Scan for the cell matching the given text and deliver its [X, Y] coordinate at center. 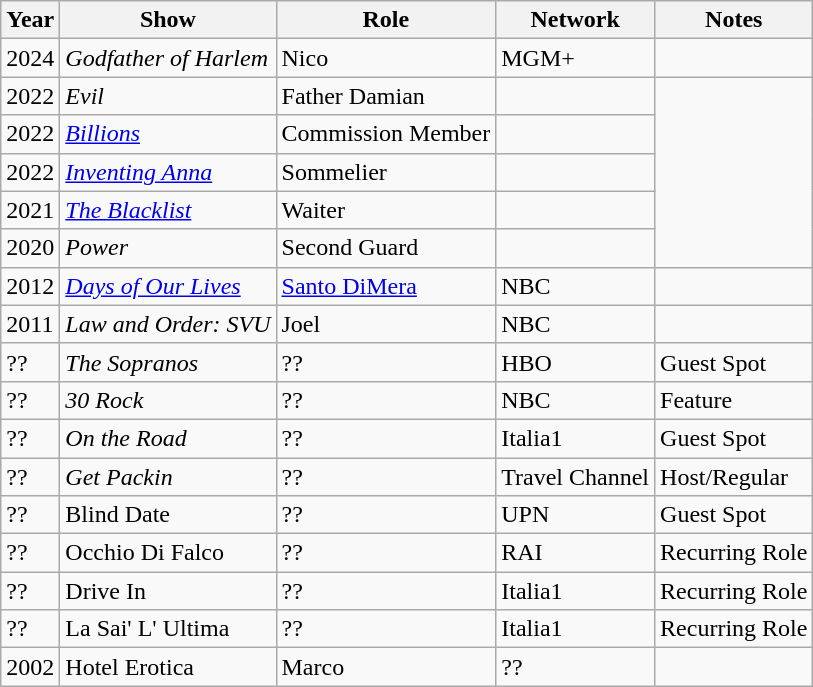
Host/Regular [734, 477]
Godfather of Harlem [168, 58]
Billions [168, 134]
Network [576, 20]
Role [386, 20]
Sommelier [386, 172]
Get Packin [168, 477]
The Blacklist [168, 210]
Blind Date [168, 515]
Notes [734, 20]
The Sopranos [168, 362]
2002 [30, 667]
On the Road [168, 438]
Occhio Di Falco [168, 553]
Nico [386, 58]
Power [168, 248]
Second Guard [386, 248]
Days of Our Lives [168, 286]
Santo DiMera [386, 286]
30 Rock [168, 400]
RAI [576, 553]
Waiter [386, 210]
Joel [386, 324]
Evil [168, 96]
Father Damian [386, 96]
Travel Channel [576, 477]
Commission Member [386, 134]
UPN [576, 515]
La Sai' L' Ultima [168, 629]
Law and Order: SVU [168, 324]
Inventing Anna [168, 172]
2011 [30, 324]
2024 [30, 58]
2020 [30, 248]
HBO [576, 362]
2012 [30, 286]
Feature [734, 400]
Year [30, 20]
2021 [30, 210]
Marco [386, 667]
MGM+ [576, 58]
Hotel Erotica [168, 667]
Drive In [168, 591]
Show [168, 20]
